Capture the cell that displays the provided text and extract its [X, Y] central coordinate. 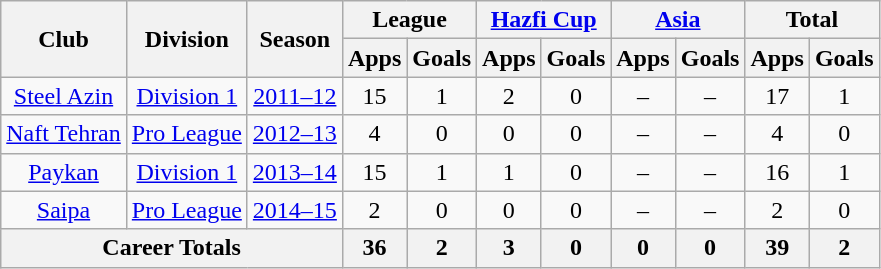
17 [777, 96]
Career Totals [172, 248]
Saipa [64, 210]
2014–15 [294, 210]
3 [509, 248]
16 [777, 172]
Naft Tehran [64, 134]
Asia [678, 20]
39 [777, 248]
2012–13 [294, 134]
Paykan [64, 172]
Season [294, 39]
2011–12 [294, 96]
Hazfi Cup [544, 20]
League [409, 20]
Total [812, 20]
Club [64, 39]
36 [374, 248]
Division [186, 39]
2013–14 [294, 172]
Steel Azin [64, 96]
